Find where the given text appears and provide that cell's center as (X, Y) coordinate. 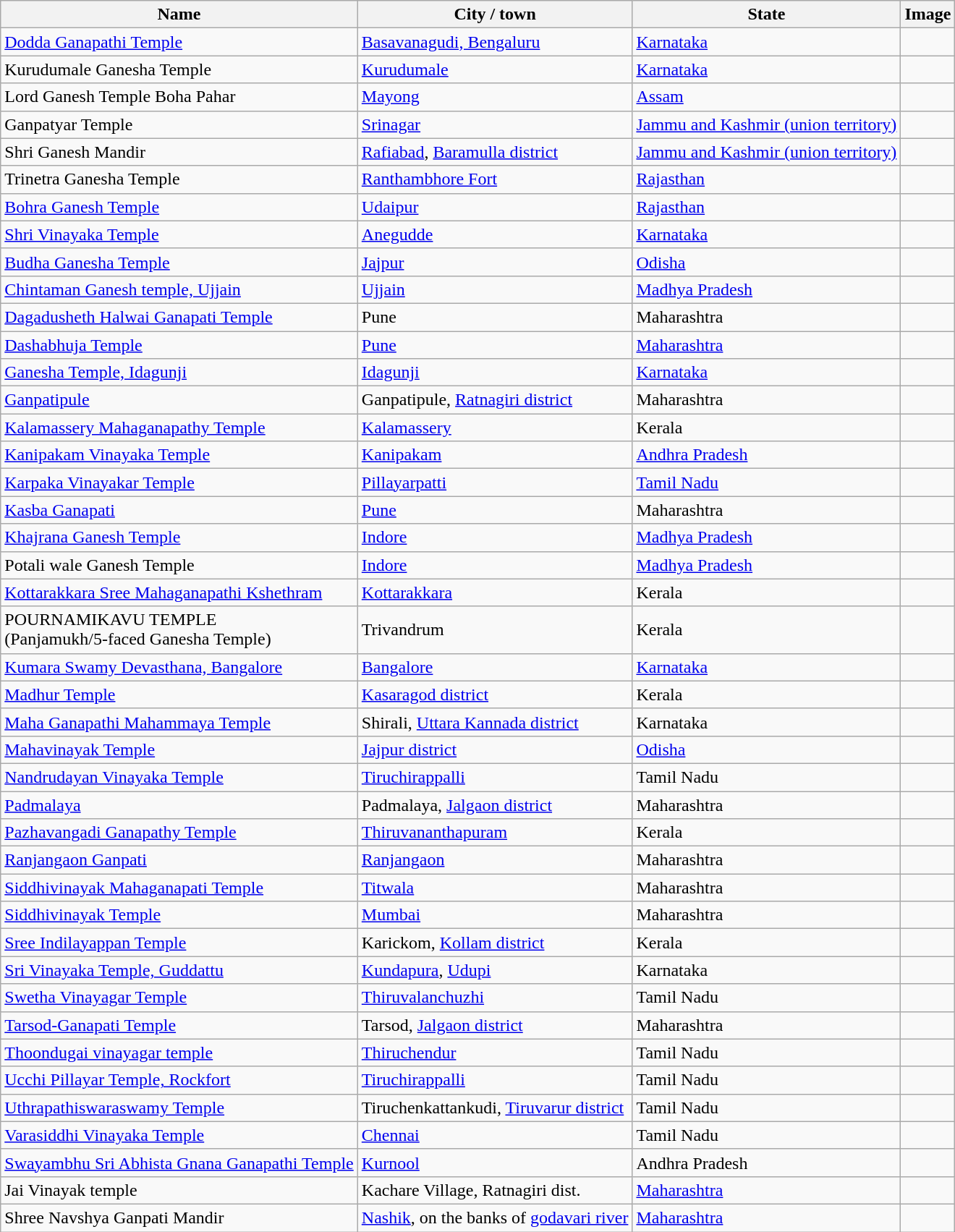
Ujjain (495, 289)
Kottarakkara Sree Mahaganapathi Kshethram (179, 592)
Chennai (495, 1135)
Mumbai (495, 915)
Thoondugai vinayagar temple (179, 1053)
Name (179, 14)
Pillayarpatti (495, 483)
Ganpatipule, Ratnagiri district (495, 400)
Madhur Temple (179, 694)
Siddhivinayak Temple (179, 915)
Karpaka Vinayakar Temple (179, 483)
Bohra Ganesh Temple (179, 207)
Idagunji (495, 373)
Mayong (495, 97)
Varasiddhi Vinayaka Temple (179, 1135)
Image (928, 14)
Thiruchendur (495, 1053)
Uthrapathiswaraswamy Temple (179, 1108)
Ranjangaon (495, 860)
POURNAMIKAVU TEMPLE(Panjamukh/5-faced Ganesha Temple) (179, 629)
Maha Ganapathi Mahammaya Temple (179, 722)
Chintaman Ganesh temple, Ujjain (179, 289)
Swetha Vinayagar Temple (179, 998)
Kalamassery (495, 428)
Tiruchenkattankudi, Tiruvarur district (495, 1108)
Karickom, Kollam district (495, 943)
Anegudde (495, 234)
Pazhavangadi Ganapathy Temple (179, 833)
Srinagar (495, 124)
Budha Ganesha Temple (179, 262)
Thiruvananthapuram (495, 833)
Kalamassery Mahaganapathy Temple (179, 428)
Thiruvalanchuzhi (495, 998)
Kottarakkara (495, 592)
Bangalore (495, 667)
Kurnool (495, 1163)
Dashabhuja Temple (179, 345)
Kachare Village, Ratnagiri dist. (495, 1190)
Mahavinayak Temple (179, 749)
Swayambhu Sri Abhista Gnana Ganapathi Temple (179, 1163)
Khajrana Ganesh Temple (179, 538)
Udaipur (495, 207)
Trivandrum (495, 629)
Sri Vinayaka Temple, Guddattu (179, 970)
Ranjangaon Ganpati (179, 860)
Padmalaya, Jalgaon district (495, 805)
Siddhivinayak Mahaganapati Temple (179, 888)
Dagadusheth Halwai Ganapati Temple (179, 317)
Shri Ganesh Mandir (179, 152)
Trinetra Ganesha Temple (179, 179)
Rafiabad, Baramulla district (495, 152)
Jajpur district (495, 749)
Jajpur (495, 262)
Nashik, on the banks of godavari river (495, 1218)
Basavanagudi, Bengaluru (495, 42)
Titwala (495, 888)
City / town (495, 14)
Kurudumale (495, 69)
Nandrudayan Vinayaka Temple (179, 777)
Dodda Ganapathi Temple (179, 42)
Shirali, Uttara Kannada district (495, 722)
Padmalaya (179, 805)
Potali wale Ganesh Temple (179, 565)
Kasaragod district (495, 694)
Jai Vinayak temple (179, 1190)
Kasba Ganapati (179, 510)
Sree Indilayappan Temple (179, 943)
Assam (767, 97)
Ganesha Temple, Idagunji (179, 373)
Kurudumale Ganesha Temple (179, 69)
Kundapura, Udupi (495, 970)
Kanipakam (495, 455)
State (767, 14)
Tarsod-Ganapati Temple (179, 1025)
Shri Vinayaka Temple (179, 234)
Shree Navshya Ganpati Mandir (179, 1218)
Ucchi Pillayar Temple, Rockfort (179, 1080)
Ranthambhore Fort (495, 179)
Lord Ganesh Temple Boha Pahar (179, 97)
Kumara Swamy Devasthana, Bangalore (179, 667)
Tarsod, Jalgaon district (495, 1025)
Kanipakam Vinayaka Temple (179, 455)
Ganpatyar Temple (179, 124)
Ganpatipule (179, 400)
